For the text-containing cell, return its midpoint in (X, Y) coordinate format. 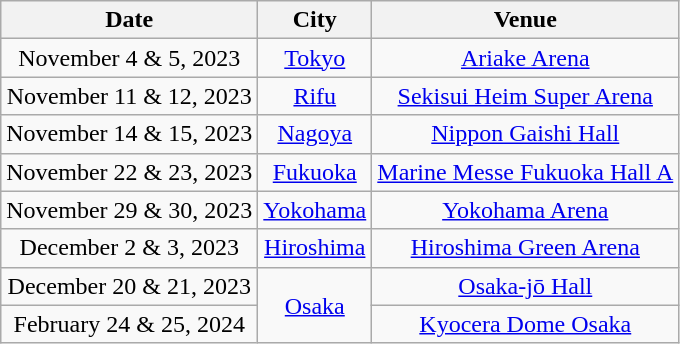
November 11 & 12, 2023 (130, 96)
November 4 & 5, 2023 (130, 58)
Marine Messe Fukuoka Hall A (526, 172)
Venue (526, 20)
Tokyo (315, 58)
Hiroshima (315, 248)
Fukuoka (315, 172)
Kyocera Dome Osaka (526, 324)
Rifu (315, 96)
Hiroshima Green Arena (526, 248)
Nagoya (315, 134)
December 2 & 3, 2023 (130, 248)
Yokohama (315, 210)
November 29 & 30, 2023 (130, 210)
November 14 & 15, 2023 (130, 134)
Osaka (315, 305)
Yokohama Arena (526, 210)
December 20 & 21, 2023 (130, 286)
November 22 & 23, 2023 (130, 172)
Ariake Arena (526, 58)
February 24 & 25, 2024 (130, 324)
City (315, 20)
Nippon Gaishi Hall (526, 134)
Osaka-jō Hall (526, 286)
Sekisui Heim Super Arena (526, 96)
Date (130, 20)
